Return the (X, Y) coordinate for the center point of the cell that contains the specified text.  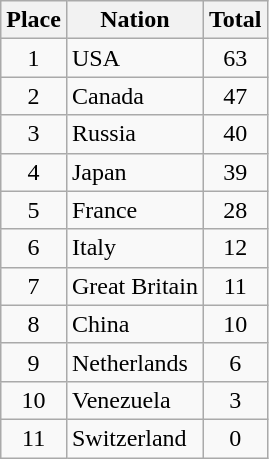
Japan (134, 172)
63 (235, 58)
France (134, 210)
China (134, 324)
0 (235, 438)
Russia (134, 134)
Total (235, 20)
12 (235, 248)
Place (34, 20)
7 (34, 286)
2 (34, 96)
Canada (134, 96)
47 (235, 96)
5 (34, 210)
8 (34, 324)
9 (34, 362)
Switzerland (134, 438)
1 (34, 58)
Netherlands (134, 362)
39 (235, 172)
USA (134, 58)
Italy (134, 248)
40 (235, 134)
Nation (134, 20)
Great Britain (134, 286)
Venezuela (134, 400)
4 (34, 172)
28 (235, 210)
